Determine the [x, y] coordinate at the center of the cell enclosing the given text.  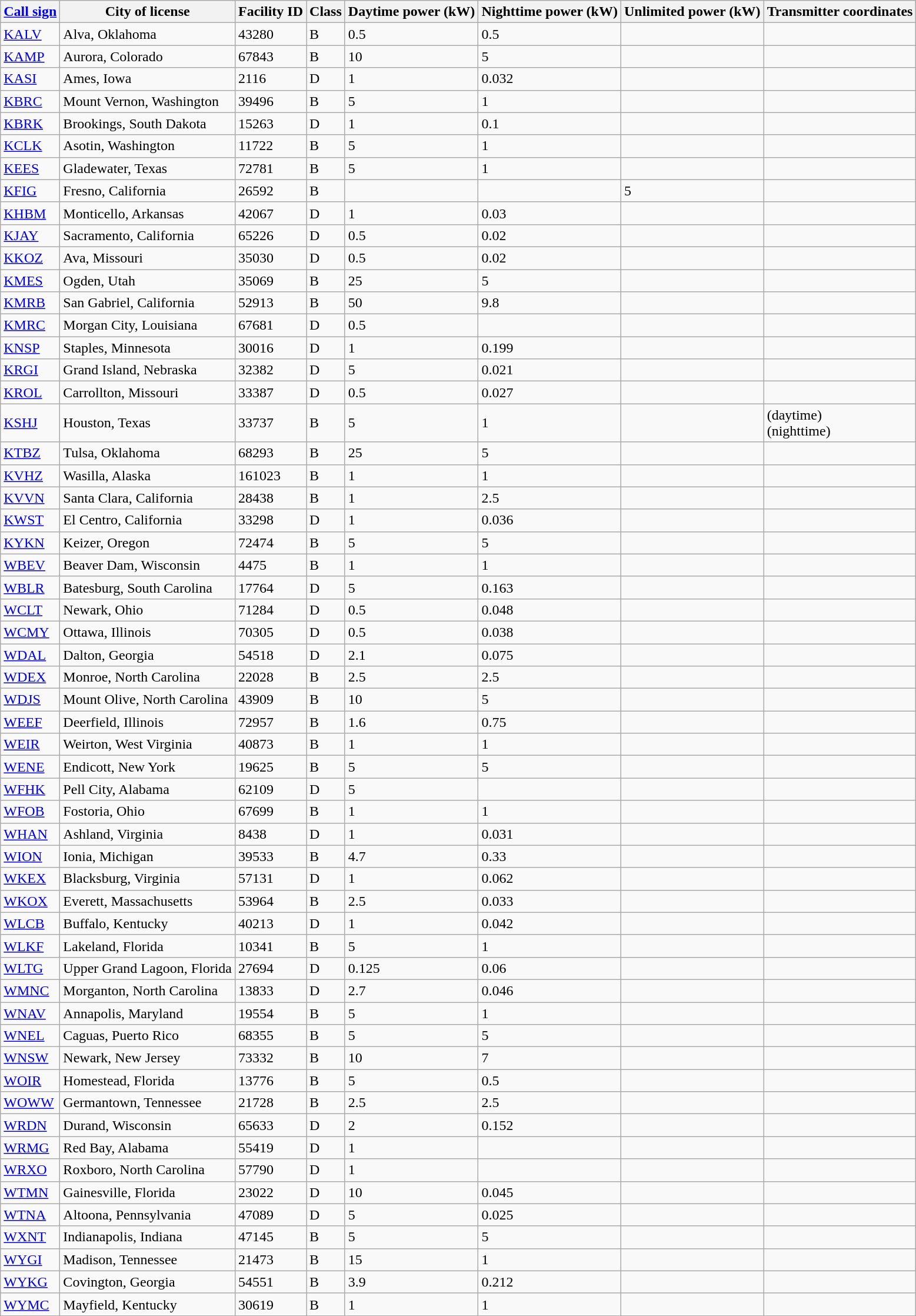
WXNT [31, 1237]
68293 [271, 453]
KTBZ [31, 453]
KMRB [31, 303]
33737 [271, 423]
WION [31, 856]
KCLK [31, 146]
4.7 [412, 856]
WFHK [31, 789]
40873 [271, 745]
WKOX [31, 901]
WEEF [31, 722]
KYKN [31, 543]
0.152 [549, 1125]
50 [412, 303]
62109 [271, 789]
55419 [271, 1148]
Monroe, North Carolina [148, 677]
WYMC [31, 1304]
Beaver Dam, Wisconsin [148, 565]
WFOB [31, 812]
Alva, Oklahoma [148, 34]
Keizer, Oregon [148, 543]
KNSP [31, 348]
Blacksburg, Virginia [148, 879]
WLKF [31, 946]
WKEX [31, 879]
43280 [271, 34]
27694 [271, 968]
KHBM [31, 213]
Wasilla, Alaska [148, 476]
57790 [271, 1170]
0.025 [549, 1215]
73332 [271, 1058]
WDEX [31, 677]
71284 [271, 610]
KAMP [31, 57]
2.7 [412, 991]
Houston, Texas [148, 423]
Roxboro, North Carolina [148, 1170]
72781 [271, 168]
WOIR [31, 1081]
Grand Island, Nebraska [148, 370]
Upper Grand Lagoon, Florida [148, 968]
Gainesville, Florida [148, 1192]
Batesburg, South Carolina [148, 587]
11722 [271, 146]
23022 [271, 1192]
Tulsa, Oklahoma [148, 453]
WNAV [31, 1013]
WCMY [31, 632]
KROL [31, 393]
Daytime power (kW) [412, 12]
0.032 [549, 79]
WNEL [31, 1036]
43909 [271, 700]
KASI [31, 79]
65633 [271, 1125]
Covington, Georgia [148, 1282]
17764 [271, 587]
4475 [271, 565]
39533 [271, 856]
Fresno, California [148, 191]
Newark, Ohio [148, 610]
Mount Olive, North Carolina [148, 700]
15 [412, 1259]
(daytime) (nighttime) [840, 423]
19625 [271, 767]
0.03 [549, 213]
Mayfield, Kentucky [148, 1304]
Ogden, Utah [148, 281]
67681 [271, 325]
1.6 [412, 722]
WBEV [31, 565]
0.199 [549, 348]
Newark, New Jersey [148, 1058]
Sacramento, California [148, 235]
10341 [271, 946]
67843 [271, 57]
KKOZ [31, 258]
Brookings, South Dakota [148, 124]
0.036 [549, 520]
Homestead, Florida [148, 1081]
47089 [271, 1215]
21473 [271, 1259]
WDJS [31, 700]
KMES [31, 281]
Dalton, Georgia [148, 655]
15263 [271, 124]
53964 [271, 901]
0.075 [549, 655]
WMNC [31, 991]
19554 [271, 1013]
0.027 [549, 393]
Altoona, Pennsylvania [148, 1215]
0.062 [549, 879]
Nighttime power (kW) [549, 12]
13833 [271, 991]
39496 [271, 101]
Call sign [31, 12]
0.33 [549, 856]
0.046 [549, 991]
Ionia, Michigan [148, 856]
68355 [271, 1036]
KBRK [31, 124]
32382 [271, 370]
WYKG [31, 1282]
0.1 [549, 124]
Pell City, Alabama [148, 789]
0.021 [549, 370]
Lakeland, Florida [148, 946]
47145 [271, 1237]
Monticello, Arkansas [148, 213]
0.031 [549, 834]
70305 [271, 632]
Ottawa, Illinois [148, 632]
0.042 [549, 923]
52913 [271, 303]
Gladewater, Texas [148, 168]
54551 [271, 1282]
35030 [271, 258]
Red Bay, Alabama [148, 1148]
3.9 [412, 1282]
WNSW [31, 1058]
Everett, Massachusetts [148, 901]
40213 [271, 923]
KBRC [31, 101]
WOWW [31, 1103]
KWST [31, 520]
Caguas, Puerto Rico [148, 1036]
WTMN [31, 1192]
Carrollton, Missouri [148, 393]
13776 [271, 1081]
65226 [271, 235]
Germantown, Tennessee [148, 1103]
Facility ID [271, 12]
0.033 [549, 901]
City of license [148, 12]
Class [326, 12]
0.038 [549, 632]
Madison, Tennessee [148, 1259]
72474 [271, 543]
Deerfield, Illinois [148, 722]
KVVN [31, 498]
26592 [271, 191]
161023 [271, 476]
22028 [271, 677]
WTNA [31, 1215]
WLCB [31, 923]
33298 [271, 520]
Asotin, Washington [148, 146]
7 [549, 1058]
Aurora, Colorado [148, 57]
67699 [271, 812]
WHAN [31, 834]
Morgan City, Louisiana [148, 325]
KMRC [31, 325]
42067 [271, 213]
WRMG [31, 1148]
30016 [271, 348]
Morganton, North Carolina [148, 991]
Ashland, Virginia [148, 834]
30619 [271, 1304]
Weirton, West Virginia [148, 745]
33387 [271, 393]
2116 [271, 79]
KFIG [31, 191]
Santa Clara, California [148, 498]
Transmitter coordinates [840, 12]
Ava, Missouri [148, 258]
KALV [31, 34]
WENE [31, 767]
2.1 [412, 655]
0.163 [549, 587]
Mount Vernon, Washington [148, 101]
WLTG [31, 968]
KVHZ [31, 476]
0.06 [549, 968]
San Gabriel, California [148, 303]
9.8 [549, 303]
72957 [271, 722]
WYGI [31, 1259]
KJAY [31, 235]
35069 [271, 281]
Fostoria, Ohio [148, 812]
0.048 [549, 610]
WBLR [31, 587]
0.045 [549, 1192]
KRGI [31, 370]
Annapolis, Maryland [148, 1013]
WRDN [31, 1125]
0.212 [549, 1282]
Staples, Minnesota [148, 348]
El Centro, California [148, 520]
WEIR [31, 745]
Durand, Wisconsin [148, 1125]
Buffalo, Kentucky [148, 923]
Indianapolis, Indiana [148, 1237]
57131 [271, 879]
KEES [31, 168]
0.75 [549, 722]
28438 [271, 498]
8438 [271, 834]
Ames, Iowa [148, 79]
Endicott, New York [148, 767]
KSHJ [31, 423]
54518 [271, 655]
WCLT [31, 610]
WDAL [31, 655]
21728 [271, 1103]
2 [412, 1125]
0.125 [412, 968]
WRXO [31, 1170]
Unlimited power (kW) [692, 12]
